Locate the cell with the specified text and output its (x, y) center coordinate. 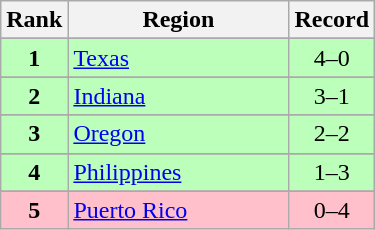
4 (34, 172)
Oregon (178, 134)
1 (34, 58)
Record (332, 20)
Puerto Rico (178, 210)
Region (178, 20)
5 (34, 210)
3 (34, 134)
2 (34, 96)
3–1 (332, 96)
4–0 (332, 58)
2–2 (332, 134)
Rank (34, 20)
Texas (178, 58)
1–3 (332, 172)
0–4 (332, 210)
Indiana (178, 96)
Philippines (178, 172)
